Return [x, y] of the center of cell containing provided text 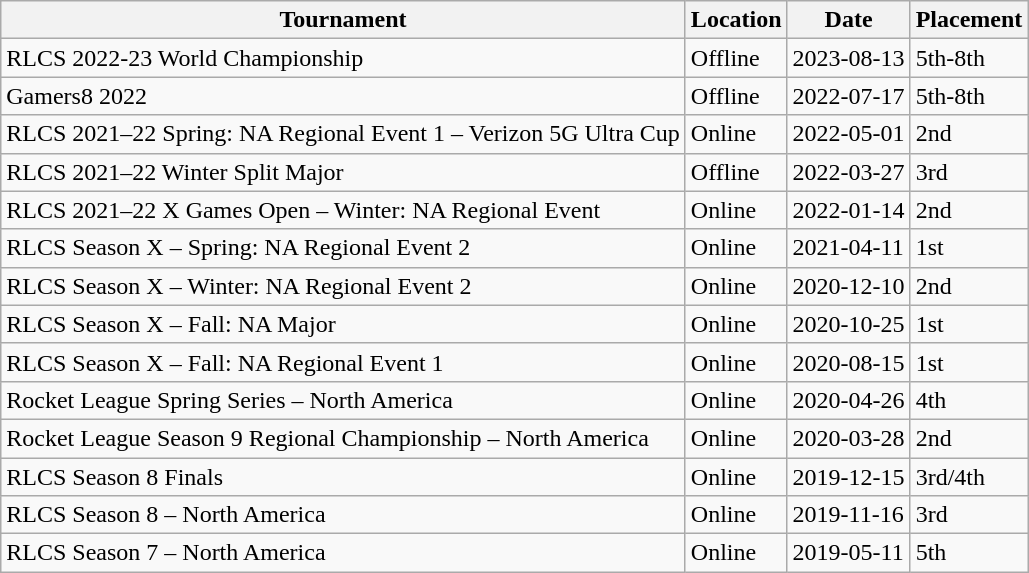
2022-05-01 [848, 134]
Tournament [344, 20]
RLCS Season 8 Finals [344, 477]
RLCS 2021–22 X Games Open – Winter: NA Regional Event [344, 210]
2019-11-16 [848, 515]
RLCS Season X – Spring: NA Regional Event 2 [344, 248]
Rocket League Spring Series – North America [344, 400]
RLCS Season 7 – North America [344, 553]
2020-08-15 [848, 362]
RLCS 2021–22 Spring: NA Regional Event 1 – Verizon 5G Ultra Cup [344, 134]
Placement [969, 20]
2019-05-11 [848, 553]
2023-08-13 [848, 58]
RLCS Season 8 – North America [344, 515]
2019-12-15 [848, 477]
Gamers8 2022 [344, 96]
2022-07-17 [848, 96]
RLCS Season X – Fall: NA Regional Event 1 [344, 362]
RLCS 2022-23 World Championship [344, 58]
2020-10-25 [848, 324]
RLCS Season X – Winter: NA Regional Event 2 [344, 286]
2022-01-14 [848, 210]
5th [969, 553]
2020-04-26 [848, 400]
2021-04-11 [848, 248]
4th [969, 400]
2020-12-10 [848, 286]
RLCS Season X – Fall: NA Major [344, 324]
2020-03-28 [848, 438]
2022-03-27 [848, 172]
Rocket League Season 9 Regional Championship – North America [344, 438]
RLCS 2021–22 Winter Split Major [344, 172]
3rd/4th [969, 477]
Date [848, 20]
Location [736, 20]
